For the text-containing cell, return its midpoint in [x, y] coordinate format. 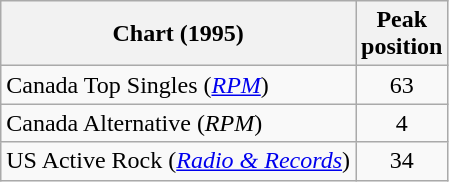
34 [402, 161]
Canada Alternative (RPM) [178, 123]
Chart (1995) [178, 34]
US Active Rock (Radio & Records) [178, 161]
Canada Top Singles (RPM) [178, 85]
63 [402, 85]
4 [402, 123]
Peakposition [402, 34]
